Find where the given text appears and provide that cell's center as [X, Y] coordinate. 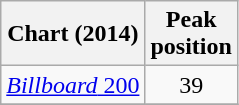
Peakposition [191, 34]
39 [191, 85]
Billboard 200 [73, 85]
Chart (2014) [73, 34]
